Determine the [x, y] coordinate at the center of the cell enclosing the given text.  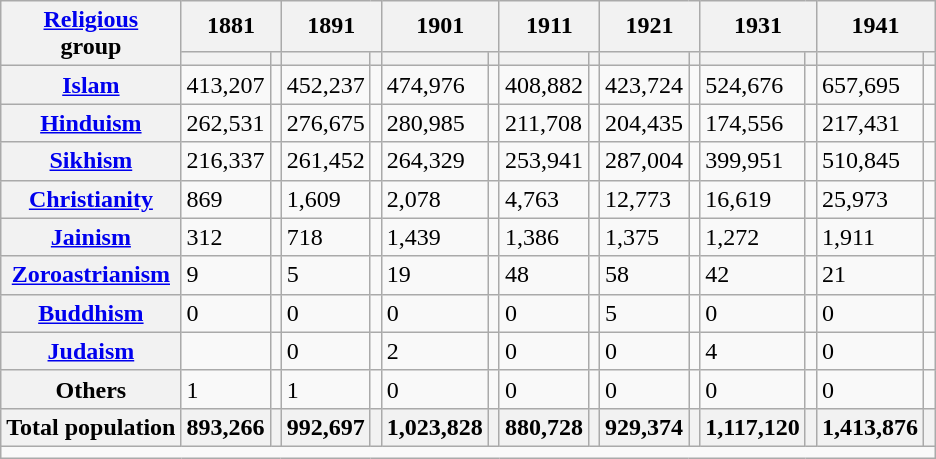
1,439 [434, 237]
262,531 [226, 123]
1901 [440, 26]
216,337 [226, 161]
452,237 [326, 85]
16,619 [753, 199]
1881 [231, 26]
217,431 [870, 123]
1,386 [544, 237]
19 [434, 275]
880,728 [544, 427]
1941 [875, 26]
474,976 [434, 85]
992,697 [326, 427]
1,117,120 [753, 427]
9 [226, 275]
276,675 [326, 123]
1,272 [753, 237]
21 [870, 275]
Hinduism [91, 123]
312 [226, 237]
Christianity [91, 199]
869 [226, 199]
Jainism [91, 237]
1931 [758, 26]
Total population [91, 427]
174,556 [753, 123]
413,207 [226, 85]
Sikhism [91, 161]
211,708 [544, 123]
399,951 [753, 161]
1,413,876 [870, 427]
657,695 [870, 85]
261,452 [326, 161]
1911 [549, 26]
253,941 [544, 161]
524,676 [753, 85]
25,973 [870, 199]
264,329 [434, 161]
Buddhism [91, 313]
408,882 [544, 85]
4,763 [544, 199]
2,078 [434, 199]
1891 [331, 26]
204,435 [644, 123]
Zoroastrianism [91, 275]
1,375 [644, 237]
2 [434, 351]
48 [544, 275]
718 [326, 237]
Islam [91, 85]
4 [753, 351]
280,985 [434, 123]
423,724 [644, 85]
Religiousgroup [91, 34]
Judaism [91, 351]
1,023,828 [434, 427]
1921 [650, 26]
929,374 [644, 427]
Others [91, 389]
510,845 [870, 161]
42 [753, 275]
12,773 [644, 199]
1,911 [870, 237]
1,609 [326, 199]
58 [644, 275]
287,004 [644, 161]
893,266 [226, 427]
